Find where the given text appears and provide that cell's center as (x, y) coordinate. 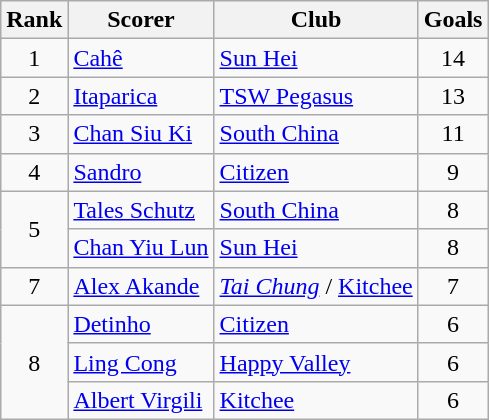
Itaparica (141, 96)
Kitchee (316, 400)
Tales Schutz (141, 210)
Cahê (141, 58)
11 (453, 134)
Detinho (141, 324)
3 (34, 134)
Sandro (141, 172)
Tai Chung / Kitchee (316, 286)
Goals (453, 20)
2 (34, 96)
5 (34, 229)
Chan Siu Ki (141, 134)
Club (316, 20)
Scorer (141, 20)
Chan Yiu Lun (141, 248)
Alex Akande (141, 286)
Ling Cong (141, 362)
14 (453, 58)
9 (453, 172)
Albert Virgili (141, 400)
4 (34, 172)
TSW Pegasus (316, 96)
Happy Valley (316, 362)
1 (34, 58)
13 (453, 96)
Rank (34, 20)
